Find where the given text appears and provide that cell's center as [x, y] coordinate. 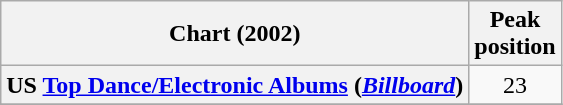
Chart (2002) [235, 34]
US Top Dance/Electronic Albums (Billboard) [235, 85]
23 [515, 85]
Peak position [515, 34]
